For the text-containing cell, return its midpoint in [x, y] coordinate format. 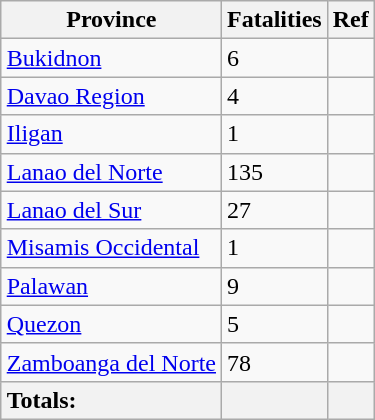
Zamboanga del Norte [111, 362]
9 [275, 286]
Lanao del Norte [111, 172]
Province [111, 20]
Lanao del Sur [111, 210]
Palawan [111, 286]
4 [275, 96]
135 [275, 172]
Bukidnon [111, 58]
5 [275, 324]
Quezon [111, 324]
Misamis Occidental [111, 248]
Totals: [111, 400]
78 [275, 362]
27 [275, 210]
Ref [350, 20]
6 [275, 58]
Iligan [111, 134]
Davao Region [111, 96]
Fatalities [275, 20]
